For the text-containing cell, return its midpoint in [X, Y] coordinate format. 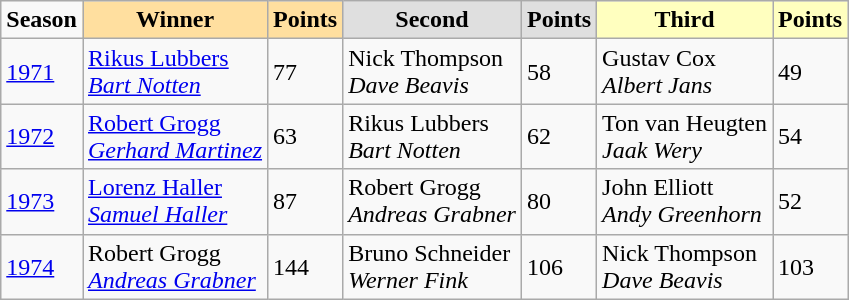
Lorenz Haller Samuel Haller [174, 202]
144 [306, 266]
49 [810, 72]
52 [810, 202]
Ton van Heugten Jaak Wery [685, 136]
1973 [42, 202]
Gustav Cox Albert Jans [685, 72]
Third [685, 20]
103 [810, 266]
87 [306, 202]
Second [432, 20]
77 [306, 72]
54 [810, 136]
1974 [42, 266]
1971 [42, 72]
1972 [42, 136]
Season [42, 20]
Winner [174, 20]
63 [306, 136]
106 [558, 266]
62 [558, 136]
Robert Grogg Gerhard Martinez [174, 136]
John Elliott Andy Greenhorn [685, 202]
Bruno Schneider Werner Fink [432, 266]
58 [558, 72]
80 [558, 202]
